Search for the cell housing the specified text and yield its [X, Y] center coordinate. 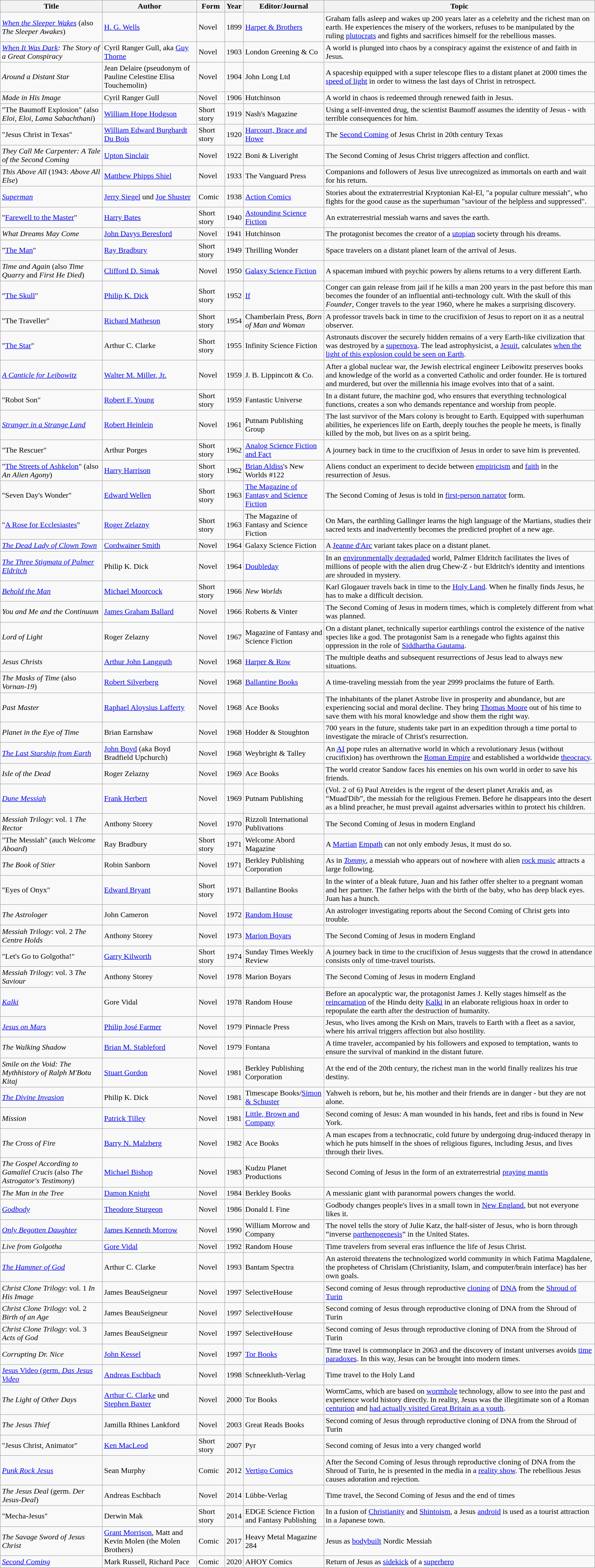
1984 [234, 1193]
Theodore Sturgeon [149, 1210]
Nash's Magazine [284, 114]
Astounding Science Fiction [284, 217]
Berkley Books [284, 1193]
1906 [234, 98]
Kalki [51, 1002]
Past Master [51, 707]
Robert Silverberg [149, 683]
"The Streets of Ashkelon" (also An Alien Agony) [51, 470]
"Jesus Christ in Texas" [51, 135]
Walter M. Miller, Jr. [149, 375]
Putnam Publishing [284, 799]
Harper & Row [284, 662]
"Eyes of Onyx" [51, 890]
1938 [234, 196]
Godbody [51, 1210]
1952 [234, 296]
1990 [234, 1230]
Vertigo Comics [284, 1470]
The Jesus Deal (germ. Der Jesus-Deal) [51, 1496]
The Dead Lady of Clown Town [51, 545]
Jesus as bodybuilt Nordic Messiah [459, 1541]
1899 [234, 27]
Matthew Phipps Shiel [149, 176]
"Mecha-Jesus" [51, 1516]
Ken MacLeod [149, 1445]
1993 [234, 1267]
Jerry Siegel und Joe Shuster [149, 196]
1998 [234, 1375]
Dune Messiah [51, 799]
The Divine Invasion [51, 1098]
Fontana [284, 1047]
The Second Coming of Jesus in modern times, which is completely different from what was planned. [459, 611]
1919 [234, 114]
A time-traveling messiah from the year 2999 proclaims the future of Earth. [459, 683]
As in Tommy, a messiah who appears out of nowhere with alien rock music attracts a large following. [459, 865]
Timescape Books/Simon & Schuster [284, 1098]
A spaceman imbued with psychic powers by aliens returns to a very different Earth. [459, 271]
What Dreams May Come [51, 234]
Great Reads Books [284, 1425]
Arthur C. Clarke und Stephen Baxter [149, 1400]
Patrick Tilley [149, 1118]
The Second Coming of Jesus is told in first-person narrator form. [459, 495]
Sunday Times Weekly Review [284, 956]
Around a Distant Star [51, 77]
Thrilling Wonder [284, 250]
2007 [234, 1445]
Christ Clone Trilogy: vol. 1 In His Image [51, 1292]
John Boyd (aka Boyd Bradfield Upchurch) [149, 753]
Brian Earnshaw [149, 732]
The novel tells the story of Julie Katz, the half-sister of Jesus, who is born through “inverse parthenogenesis” in the United States. [459, 1230]
Robert F. Young [149, 400]
1954 [234, 321]
1922 [234, 155]
"A Rose for Ecclesiastes" [51, 525]
Harry Harrison [149, 470]
When It Was Dark: The Story of a Great Conspiracy [51, 52]
Cyril Ranger Gull, aka Guy Thorne [149, 52]
"Farewell to the Master" [51, 217]
William Hope Hodgson [149, 114]
H. G. Wells [149, 27]
Clifford D. Simak [149, 271]
A journey back in time to the crucifixion of Jesus suggests that the crowd in attendance consists only of time-travel tourists. [459, 956]
Karl Glogauer travels back in time to the Holy Land. When he finally finds Jesus, he has to make a difficult decision. [459, 591]
They Call Me Carpenter: A Tale of the Second Coming [51, 155]
2012 [234, 1470]
Cordwainer Smith [149, 545]
Messiah Trilogy: vol. 1 The Rector [51, 824]
Author [149, 6]
The Savage Sword of Jesus Christ [51, 1541]
Michael Moorcock [149, 591]
The Book of Stier [51, 865]
A time traveler, accompanied by his followers and exposed to temptation, wants to ensure the survival of mankind in the distant future. [459, 1047]
Derwin Mak [149, 1516]
Jean Delaire (pseudonym of Pauline Celestine Elisa Touchemolin) [149, 77]
The Light of Other Days [51, 1400]
Putnam Publishing Group [284, 425]
Magazine of Fantasy and Science Fiction [284, 637]
Jesus, who lives among the Krsh on Mars, travels to Earth with a fleet as a savior, where his arrival triggers affection but also hostility. [459, 1027]
Robin Sanborn [149, 865]
Welcome Abord Magazine [284, 844]
1955 [234, 346]
"Robot Son" [51, 400]
James Kenneth Morrow [149, 1230]
1967 [234, 637]
Messiah Trilogy: vol. 3 The Saviour [51, 977]
Punk Rock Jesus [51, 1470]
Stranger in a Strange Land [51, 425]
John Cameron [149, 915]
Harper & Brothers [284, 27]
Robert Heinlein [149, 425]
"The Skull" [51, 296]
Behold the Man [51, 591]
Damon Knight [149, 1193]
"Seven Day's Wonder" [51, 495]
Space travelers on a distant planet learn of the arrival of Jesus. [459, 250]
Infinity Science Fiction [284, 346]
"Let's Go to Golgotha!" [51, 956]
A world in chaos is redeemed through renewed faith in Jesus. [459, 98]
"Jesus Christ, Animator" [51, 1445]
Analog Science Fiction and Fact [284, 450]
Edward Wellen [149, 495]
2000 [234, 1400]
Return of Jesus as sidekick of a superhero [459, 1562]
"The Baumoff Explosion" (also Eloi, Eloi, Lama Sabachthani) [51, 114]
The Walking Shadow [51, 1047]
Aliens conduct an experiment to decide between empiricism and faith in the resurrection of Jesus. [459, 470]
Editor/Journal [284, 6]
Corrupting Dr. Nice [51, 1354]
Harcourt, Brace and Howe [284, 135]
Time travel, the Second Coming of Jesus and the end of times [459, 1496]
Smile on the Void: The Mythhistory of Ralph M'Botu Kitaj [51, 1073]
700 years in the future, students take part in an expedition through a time portal to investigate the miracle of Christ's resurrection. [459, 732]
Mark Russell, Richard Pace [149, 1562]
2003 [234, 1425]
Philip José Farmer [149, 1027]
2017 [234, 1541]
Lord of Light [51, 637]
A Martian Empath can not only embody Jesus, it must do so. [459, 844]
The Second Coming of Jesus Christ in 20th century Texas [459, 135]
Richard Matheson [149, 321]
John Kessel [149, 1354]
Cyril Ranger Gull [149, 98]
Year [234, 6]
Superman [51, 196]
1970 [234, 824]
If [284, 296]
Action Comics [284, 196]
In a fusion of Christianity and Shintoism, a Jesus android is used as a tourist attraction in a Japanese town. [459, 1516]
Planet in the Eye of Time [51, 732]
The Second Coming of Jesus Christ triggers affection and conflict. [459, 155]
William Edward Burghardt Du Bois [149, 135]
Christ Clone Trilogy: vol. 2 Birth of an Age [51, 1312]
1961 [234, 425]
Chamberlain Press, Born of Man and Woman [284, 321]
Isle of the Dead [51, 774]
Yahweh is reborn, but he, his mother and their friends are in danger - but they are not alone. [459, 1098]
J. B. Lippincott & Co. [284, 375]
1940 [234, 217]
AHOY Comics [284, 1562]
John Davys Beresford [149, 234]
Godbody changes people's lives in a small town in New England, but not everyone likes it. [459, 1210]
Time travelers from several eras influence the life of Jesus Christ. [459, 1246]
1974 [234, 956]
Time and Again (also Time Quarry and First He Died) [51, 271]
The Three Stigmata of Palmer Eldritch [51, 566]
Heavy Metal Magazine 284 [284, 1541]
A Canticle for Leibowitz [51, 375]
1933 [234, 176]
Second coming of Jesus: A man wounded in his hands, feet and ribs is found in New York. [459, 1118]
Kudzu Planet Productions [284, 1172]
1992 [234, 1246]
The Gospel According to Gamaliel Crucis (also The Astrogator's Testimony) [51, 1172]
Second Coming of Jesus in the form of an extraterrestrial praying mantis [459, 1172]
John Long Ltd [284, 77]
A professor travels back in time to the crucifixion of Jesus to report on it as a neutral observer. [459, 321]
"The Star" [51, 346]
"The Rescuer" [51, 450]
Hodder & Stoughton [284, 732]
Pinnacle Press [284, 1027]
The multiple deaths and subsequent resurrections of Jesus lead to always new situations. [459, 662]
Barry N. Malzberg [149, 1143]
1982 [234, 1143]
Frank Herbert [149, 799]
Using a self-invented drug, the scientist Baumoff assumes the identity of Jesus - with terrible consequences for him. [459, 114]
Weybright & Talley [284, 753]
You and Me and the Continuum [51, 611]
Companions and followers of Jesus live unrecognized as immortals on earth and wait for his return. [459, 176]
1986 [234, 1210]
"The Messiah" (auch Welcome Aboard) [51, 844]
London Greening & Co [284, 52]
William Morrow and Company [284, 1230]
Sean Murphy [149, 1470]
The protagonist becomes the creator of a utopian society through his dreams. [459, 234]
Jesus Video (germ. Das Jesus Video [51, 1375]
Arthur John Langguth [149, 662]
Topic [459, 6]
Doubleday [284, 566]
An astrologer investigating reports about the Second Coming of Christ gets into trouble. [459, 915]
The Jesus Thief [51, 1425]
1903 [234, 52]
Time travel to the Holy Land [459, 1375]
The Masks of Time (also Vornan-19) [51, 683]
Raphael Aloysius Lafferty [149, 707]
1920 [234, 135]
Made in His Image [51, 98]
2020 [234, 1562]
The world creator Sandow faces his enemies on his own world in order to save his friends. [459, 774]
Brian M. Stableford [149, 1047]
Grant Morrison, Matt and Kevin Molen (the Molen Brothers) [149, 1541]
Fantastic Universe [284, 400]
Upton Sinclair [149, 155]
The Vanguard Press [284, 176]
Jamilla Rhines Lankford [149, 1425]
Harry Bates [149, 217]
A journey back in time to the crucifixion of Jesus in order to save him is prevented. [459, 450]
Donald I. Fine [284, 1210]
When the Sleeper Wakes (also The Sleeper Awakes) [51, 27]
Brian Aldiss's New Worlds #122 [284, 470]
Arthur Porges [149, 450]
Jesus Christs [51, 662]
A Jeanne d'Arc variant takes place on a distant planet. [459, 545]
Jesus on Mars [51, 1027]
1972 [234, 915]
1983 [234, 1172]
EDGE Science Fiction and Fantasy Publishing [284, 1516]
This Above All (1943: Above All Else) [51, 176]
James Graham Ballard [149, 611]
The Last Starship from Earth [51, 753]
At the end of the 20th century, the richest man in the world finally realizes his true destiny. [459, 1073]
1950 [234, 271]
The Hammer of God [51, 1267]
Christ Clone Trilogy: vol. 3 Acts of God [51, 1333]
Edward Bryant [149, 890]
Rizzoli International Publivations [284, 824]
Stuart Gordon [149, 1073]
1941 [234, 234]
Bantam Spectra [284, 1267]
Roberts & Vinter [284, 611]
Michael Bishop [149, 1172]
The Man in the Tree [51, 1193]
1949 [234, 250]
Form [211, 6]
Second coming of Jesus into a very changed world [459, 1445]
Pyr [284, 1445]
Second Coming [51, 1562]
Lübbe-Verlag [284, 1496]
Little, Brown and Company [284, 1118]
A world is plunged into chaos by a conspiracy against the existence of and faith in Jesus. [459, 52]
A messianic giant with paranormal powers changes the world. [459, 1193]
Time travel is commonplace in 2063 and the discovery of instant universes avoids time paradoxes. In this way, Jesus can be brought into modern times. [459, 1354]
Boni & Liveright [284, 155]
1973 [234, 936]
Only Begotten Daughter [51, 1230]
The Astrologer [51, 915]
Live from Golgotha [51, 1246]
Garry Kilworth [149, 956]
Title [51, 6]
"The Traveller" [51, 321]
An extraterrestrial messiah warns and saves the earth. [459, 217]
Schneekluth-Verlag [284, 1375]
New Worlds [284, 591]
Mission [51, 1118]
Messiah Trilogy: vol. 2 The Centre Holds [51, 936]
1904 [234, 77]
The Cross of Fire [51, 1143]
"The Man" [51, 250]
